Determine the [x, y] coordinate at the center of the cell enclosing the given text.  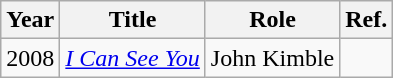
Ref. [366, 20]
John Kimble [272, 58]
2008 [30, 58]
Role [272, 20]
Year [30, 20]
I Can See You [133, 58]
Title [133, 20]
